Output the (X, Y) coordinate of the center of the cell containing the given text.  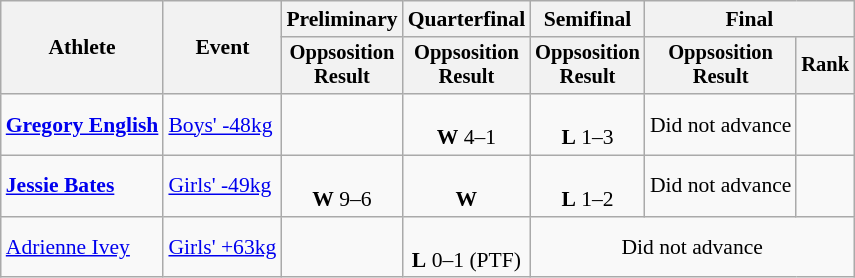
Boys' -48kg (222, 124)
L 1–2 (588, 186)
W 9–6 (342, 186)
Quarterfinal (467, 19)
Preliminary (342, 19)
Athlete (82, 48)
Gregory English (82, 124)
Girls' -49kg (222, 186)
L 1–3 (588, 124)
Jessie Bates (82, 186)
Girls' +63kg (222, 248)
Adrienne Ivey (82, 248)
Rank (825, 66)
L 0–1 (PTF) (467, 248)
Final (750, 19)
Event (222, 48)
W (467, 186)
W 4–1 (467, 124)
Semifinal (588, 19)
